Output the (X, Y) coordinate of the center of the cell containing the given text.  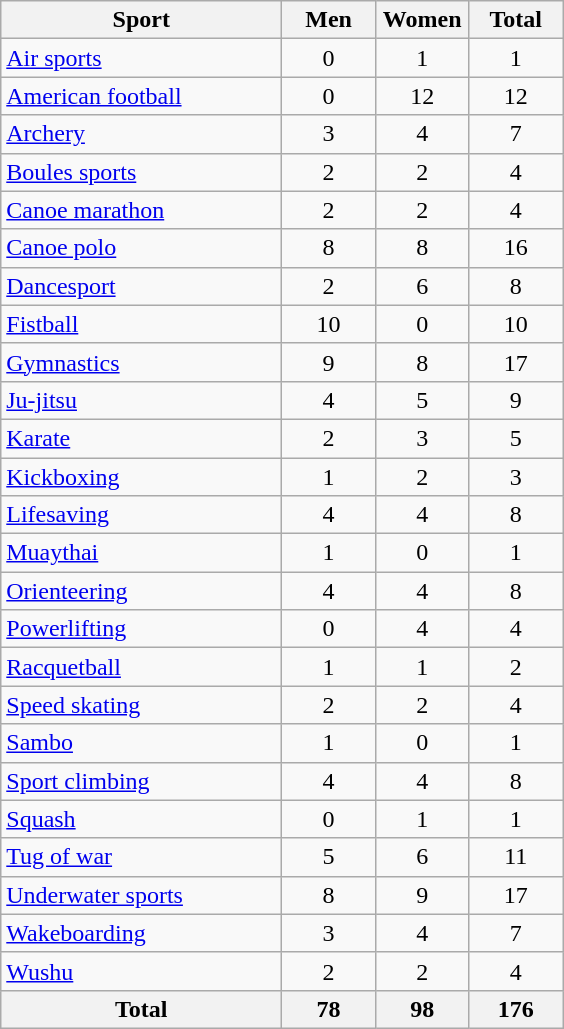
Wakeboarding (142, 933)
Sambo (142, 743)
Orienteering (142, 591)
Men (329, 20)
Lifesaving (142, 515)
Dancesport (142, 286)
78 (329, 1009)
Karate (142, 438)
Fistball (142, 324)
Kickboxing (142, 477)
Boules sports (142, 172)
Canoe polo (142, 248)
Underwater sports (142, 895)
Gymnastics (142, 362)
Tug of war (142, 857)
Wushu (142, 971)
98 (422, 1009)
American football (142, 96)
Archery (142, 134)
Speed skating (142, 705)
11 (516, 857)
16 (516, 248)
Sport (142, 20)
176 (516, 1009)
Canoe marathon (142, 210)
Air sports (142, 58)
Squash (142, 819)
Powerlifting (142, 629)
Racquetball (142, 667)
Ju-jitsu (142, 400)
Muaythai (142, 553)
Sport climbing (142, 781)
Women (422, 20)
